Identify which cell holds the provided text, then report its [x, y] central coordinate. 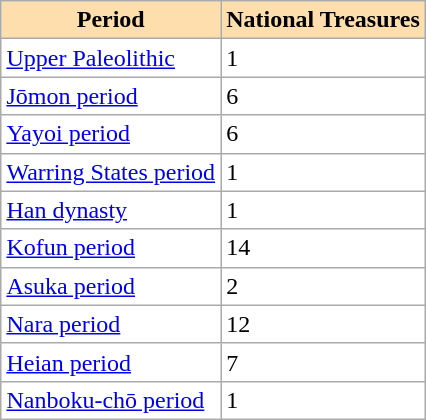
Asuka period [111, 286]
Kofun period [111, 248]
Yayoi period [111, 134]
14 [324, 248]
Warring States period [111, 172]
National Treasures [324, 20]
Jōmon period [111, 96]
2 [324, 286]
Nanboku-chō period [111, 400]
Heian period [111, 362]
Nara period [111, 324]
12 [324, 324]
7 [324, 362]
Upper Paleolithic [111, 58]
Han dynasty [111, 210]
Period [111, 20]
